Locate the cell with the specified text and output its (X, Y) center coordinate. 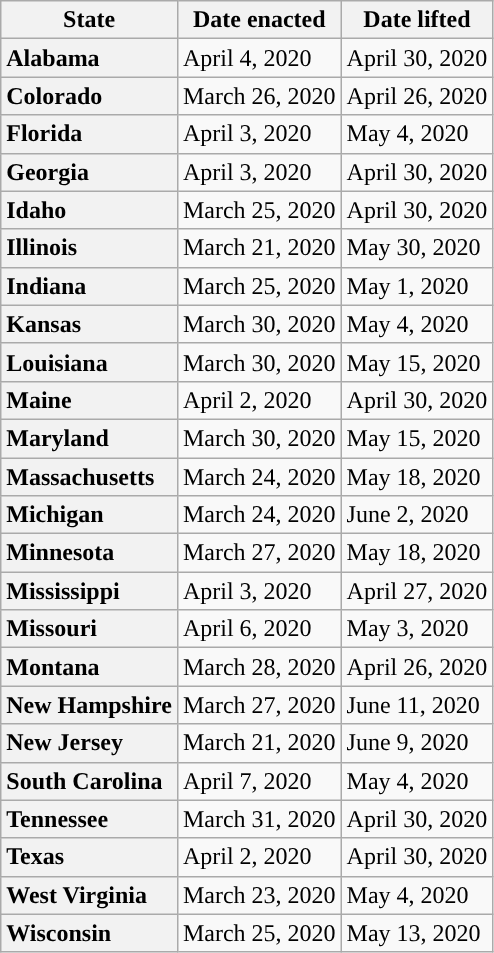
Mississippi (90, 591)
New Hampshire (90, 705)
Maryland (90, 438)
March 28, 2020 (259, 667)
Date enacted (259, 20)
Montana (90, 667)
May 30, 2020 (417, 248)
Date lifted (417, 20)
May 3, 2020 (417, 629)
Wisconsin (90, 933)
Georgia (90, 172)
March 31, 2020 (259, 819)
Tennessee (90, 819)
March 23, 2020 (259, 895)
Texas (90, 857)
South Carolina (90, 781)
Maine (90, 400)
State (90, 20)
Massachusetts (90, 477)
New Jersey (90, 743)
Minnesota (90, 553)
April 6, 2020 (259, 629)
May 13, 2020 (417, 933)
March 26, 2020 (259, 96)
June 9, 2020 (417, 743)
Kansas (90, 324)
Illinois (90, 248)
April 7, 2020 (259, 781)
Idaho (90, 210)
Michigan (90, 515)
West Virginia (90, 895)
April 4, 2020 (259, 58)
May 1, 2020 (417, 286)
Alabama (90, 58)
April 27, 2020 (417, 591)
June 2, 2020 (417, 515)
Missouri (90, 629)
June 11, 2020 (417, 705)
Louisiana (90, 362)
Florida (90, 134)
Indiana (90, 286)
Colorado (90, 96)
